Return the [X, Y] coordinate for the center point of the cell that contains the specified text.  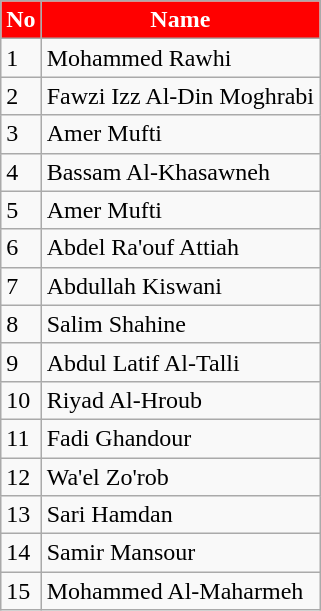
Mohammed Al-Maharmeh [180, 591]
9 [21, 362]
Abdullah Kiswani [180, 286]
7 [21, 286]
Fawzi Izz Al-Din Moghrabi [180, 96]
Fadi Ghandour [180, 438]
15 [21, 591]
14 [21, 553]
1 [21, 58]
8 [21, 324]
13 [21, 515]
Abdul Latif Al-Talli [180, 362]
6 [21, 248]
4 [21, 172]
No [21, 20]
Salim Shahine [180, 324]
2 [21, 96]
Riyad Al-Hroub [180, 400]
Wa'el Zo'rob [180, 477]
3 [21, 134]
Samir Mansour [180, 553]
Name [180, 20]
11 [21, 438]
12 [21, 477]
Sari Hamdan [180, 515]
Mohammed Rawhi [180, 58]
5 [21, 210]
Bassam Al-Khasawneh [180, 172]
10 [21, 400]
Abdel Ra'ouf Attiah [180, 248]
